Capture the cell that displays the provided text and extract its [x, y] central coordinate. 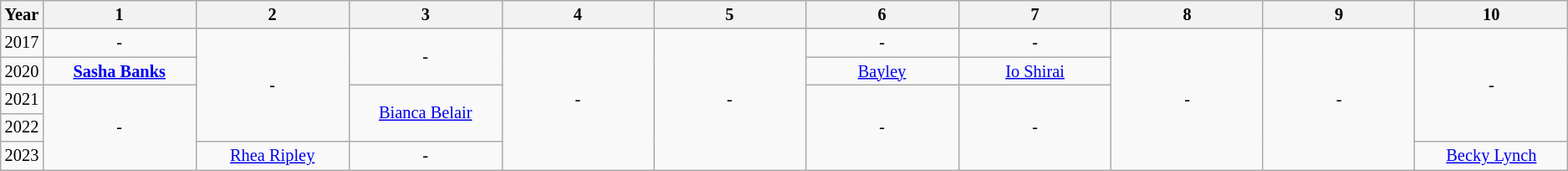
2023 [22, 156]
2 [273, 14]
Rhea Ripley [273, 156]
1 [119, 14]
2020 [22, 71]
2022 [22, 127]
Becky Lynch [1492, 156]
Year [22, 14]
Bayley [881, 71]
10 [1492, 14]
Bianca Belair [425, 112]
5 [729, 14]
8 [1187, 14]
Sasha Banks [119, 71]
9 [1338, 14]
7 [1035, 14]
3 [425, 14]
6 [881, 14]
2017 [22, 43]
4 [577, 14]
2021 [22, 99]
Io Shirai [1035, 71]
